Find where the given text appears and provide that cell's center as [X, Y] coordinate. 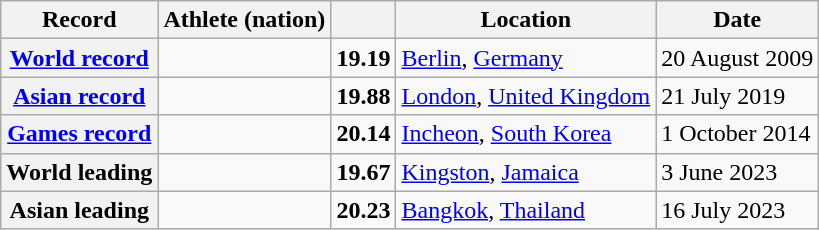
World record [80, 58]
Games record [80, 134]
16 July 2023 [738, 210]
Date [738, 20]
Asian record [80, 96]
Bangkok, Thailand [526, 210]
1 October 2014 [738, 134]
Berlin, Germany [526, 58]
19.19 [364, 58]
Athlete (nation) [244, 20]
19.88 [364, 96]
Record [80, 20]
Kingston, Jamaica [526, 172]
21 July 2019 [738, 96]
Incheon, South Korea [526, 134]
Asian leading [80, 210]
London, United Kingdom [526, 96]
Location [526, 20]
19.67 [364, 172]
20 August 2009 [738, 58]
World leading [80, 172]
20.14 [364, 134]
3 June 2023 [738, 172]
20.23 [364, 210]
